Determine the (X, Y) coordinate at the center of the cell enclosing the given text.  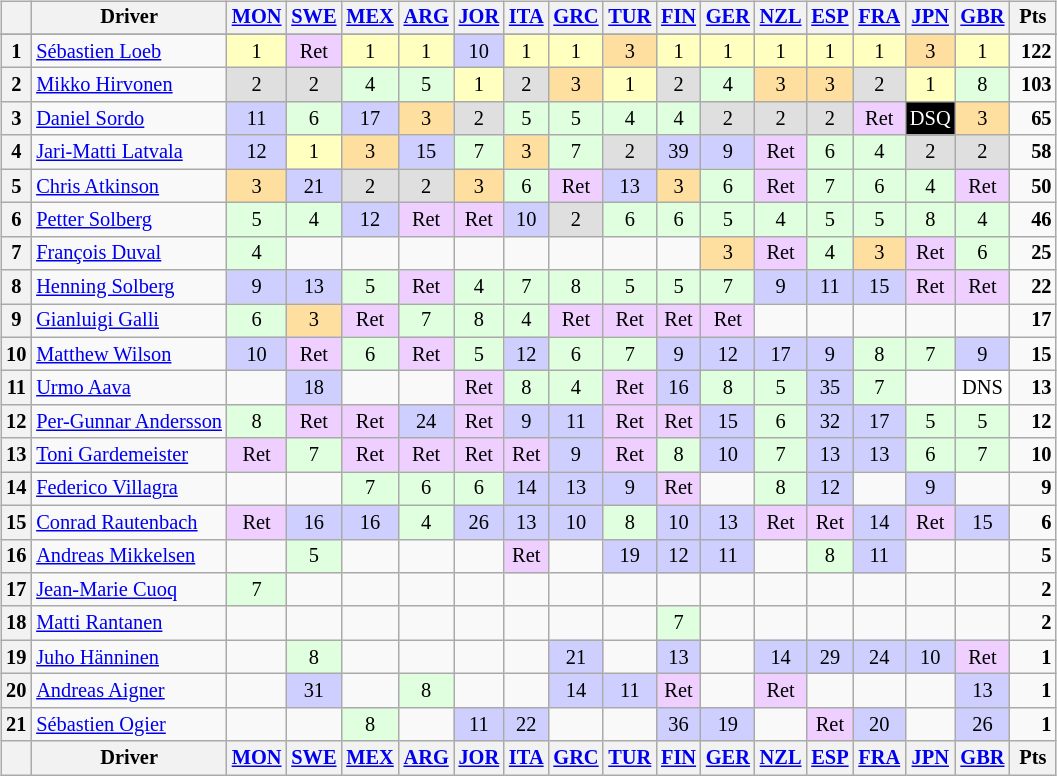
Sébastien Ogier (129, 724)
31 (314, 691)
Daniel Sordo (129, 119)
29 (830, 657)
Per-Gunnar Andersson (129, 422)
103 (1032, 85)
Matti Rantanen (129, 623)
Mikko Hirvonen (129, 85)
Henning Solberg (129, 287)
58 (1032, 152)
36 (678, 724)
Sébastien Loeb (129, 51)
DSQ (930, 119)
65 (1032, 119)
Andreas Mikkelsen (129, 556)
Urmo Aava (129, 388)
39 (678, 152)
50 (1032, 186)
Conrad Rautenbach (129, 522)
Andreas Aigner (129, 691)
Toni Gardemeister (129, 455)
122 (1032, 51)
25 (1032, 253)
35 (830, 388)
Gianluigi Galli (129, 321)
Jari-Matti Latvala (129, 152)
Jean-Marie Cuoq (129, 590)
Chris Atkinson (129, 186)
Petter Solberg (129, 220)
Juho Hänninen (129, 657)
François Duval (129, 253)
Matthew Wilson (129, 354)
32 (830, 422)
46 (1032, 220)
Federico Villagra (129, 489)
DNS (982, 388)
